Identify which cell holds the provided text, then report its [X, Y] central coordinate. 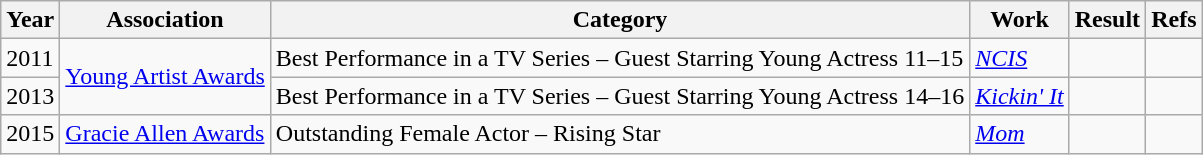
Refs [1174, 20]
Young Artist Awards [165, 77]
Mom [1020, 134]
Gracie Allen Awards [165, 134]
Kickin' It [1020, 96]
Year [30, 20]
Work [1020, 20]
Outstanding Female Actor – Rising Star [620, 134]
2011 [30, 58]
2013 [30, 96]
Association [165, 20]
NCIS [1020, 58]
Best Performance in a TV Series – Guest Starring Young Actress 14–16 [620, 96]
Best Performance in a TV Series – Guest Starring Young Actress 11–15 [620, 58]
2015 [30, 134]
Result [1107, 20]
Category [620, 20]
